Search for the cell housing the specified text and yield its [X, Y] center coordinate. 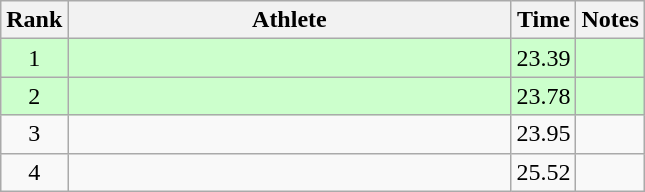
23.39 [544, 58]
1 [34, 58]
23.78 [544, 96]
Rank [34, 20]
Athlete [290, 20]
4 [34, 172]
Time [544, 20]
3 [34, 134]
23.95 [544, 134]
25.52 [544, 172]
Notes [610, 20]
2 [34, 96]
